Capture the cell that displays the provided text and extract its [X, Y] central coordinate. 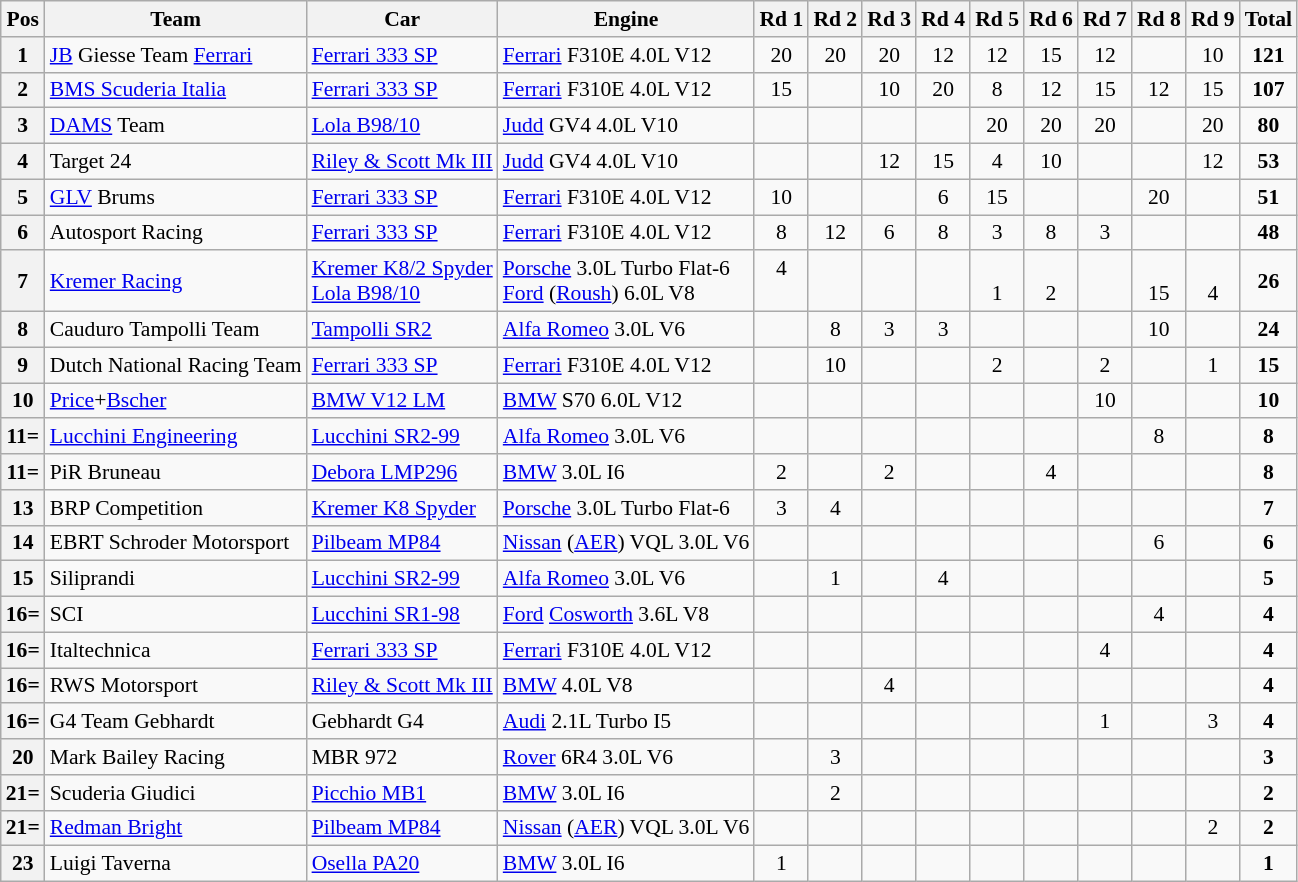
Rd 1 [781, 19]
Rd 7 [1105, 19]
Pos [23, 19]
BRP Competition [176, 508]
Rd 6 [1051, 19]
14 [23, 543]
Porsche 3.0L Turbo Flat-6Ford (Roush) 6.0L V8 [626, 282]
Rd 2 [835, 19]
48 [1268, 233]
PiR Bruneau [176, 472]
Autosport Racing [176, 233]
Mark Bailey Racing [176, 757]
BMW V12 LM [402, 401]
Rd 8 [1159, 19]
Rd 3 [889, 19]
Tampolli SR2 [402, 330]
RWS Motorsport [176, 686]
Cauduro Tampolli Team [176, 330]
Siliprandi [176, 579]
23 [23, 864]
G4 Team Gebhardt [176, 722]
26 [1268, 282]
Lola B98/10 [402, 126]
Audi 2.1L Turbo I5 [626, 722]
Lucchini SR1-98 [402, 615]
Lucchini Engineering [176, 437]
9 [23, 365]
Rd 5 [997, 19]
121 [1268, 55]
MBR 972 [402, 757]
Kremer Racing [176, 282]
53 [1268, 162]
Italtechnica [176, 650]
Total [1268, 19]
Ford Cosworth 3.6L V8 [626, 615]
Debora LMP296 [402, 472]
13 [23, 508]
24 [1268, 330]
Team [176, 19]
Rd 4 [943, 19]
Picchio MB1 [402, 793]
Kremer K8/2 SpyderLola B98/10 [402, 282]
Dutch National Racing Team [176, 365]
BMW 4.0L V8 [626, 686]
Price+Bscher [176, 401]
Rd 9 [1213, 19]
Kremer K8 Spyder [402, 508]
BMW S70 6.0L V12 [626, 401]
51 [1268, 197]
Target 24 [176, 162]
Car [402, 19]
EBRT Schroder Motorsport [176, 543]
107 [1268, 90]
DAMS Team [176, 126]
Gebhardt G4 [402, 722]
Osella PA20 [402, 864]
BMS Scuderia Italia [176, 90]
80 [1268, 126]
Redman Bright [176, 828]
SCI [176, 615]
Porsche 3.0L Turbo Flat-6 [626, 508]
Luigi Taverna [176, 864]
Scuderia Giudici [176, 793]
GLV Brums [176, 197]
Engine [626, 19]
Rover 6R4 3.0L V6 [626, 757]
JB Giesse Team Ferrari [176, 55]
